From the cell containing the given text, extract its center point as (x, y) coordinate. 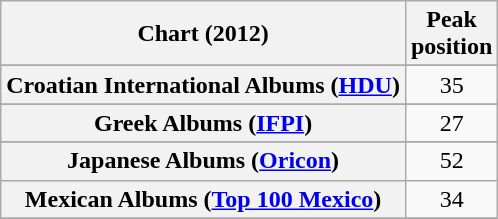
27 (451, 123)
34 (451, 199)
Mexican Albums (Top 100 Mexico) (204, 199)
Croatian International Albums (HDU) (204, 85)
52 (451, 161)
Peakposition (451, 34)
Chart (2012) (204, 34)
35 (451, 85)
Japanese Albums (Oricon) (204, 161)
Greek Albums (IFPI) (204, 123)
